From the cell containing the given text, extract its center point as (X, Y) coordinate. 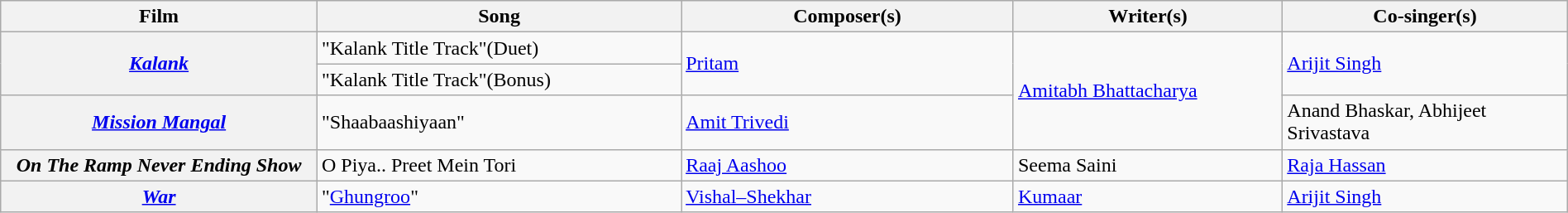
Amitabh Bhattacharya (1148, 91)
War (159, 196)
Composer(s) (848, 17)
Mission Mangal (159, 123)
Writer(s) (1148, 17)
Vishal–Shekhar (848, 196)
Co-singer(s) (1425, 17)
"Shaabaashiyaan" (499, 123)
Raaj Aashoo (848, 165)
Film (159, 17)
On The Ramp Never Ending Show (159, 165)
Kumaar (1148, 196)
"Ghungroo" (499, 196)
"Kalank Title Track"(Duet) (499, 48)
Seema Saini (1148, 165)
Pritam (848, 64)
Anand Bhaskar, Abhijeet Srivastava (1425, 123)
"Kalank Title Track"(Bonus) (499, 80)
Amit Trivedi (848, 123)
Song (499, 17)
Kalank (159, 64)
Raja Hassan (1425, 165)
O Piya.. Preet Mein Tori (499, 165)
